Return [X, Y] of the center of cell containing provided text 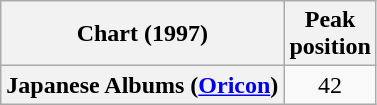
Peakposition [330, 34]
Chart (1997) [142, 34]
Japanese Albums (Oricon) [142, 85]
42 [330, 85]
